Identify which cell holds the provided text, then report its [x, y] central coordinate. 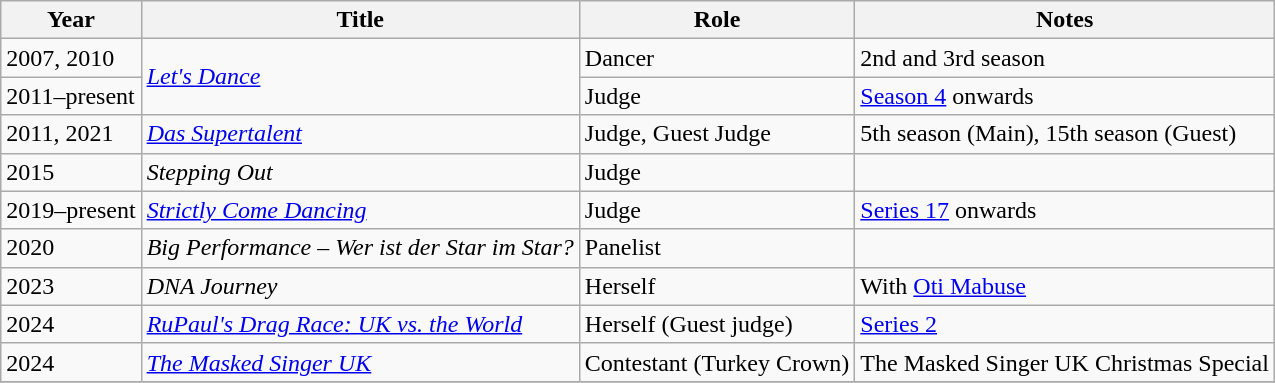
Strictly Come Dancing [360, 210]
Season 4 onwards [1065, 96]
Dancer [717, 58]
Role [717, 20]
The Masked Singer UK Christmas Special [1065, 362]
5th season (Main), 15th season (Guest) [1065, 134]
Title [360, 20]
Big Performance – Wer ist der Star im Star? [360, 248]
Stepping Out [360, 172]
The Masked Singer UK [360, 362]
2nd and 3rd season [1065, 58]
Year [71, 20]
2011–present [71, 96]
2015 [71, 172]
Judge, Guest Judge [717, 134]
2007, 2010 [71, 58]
2023 [71, 286]
Notes [1065, 20]
2020 [71, 248]
Herself (Guest judge) [717, 324]
Panelist [717, 248]
Contestant (Turkey Crown) [717, 362]
Series 17 onwards [1065, 210]
2011, 2021 [71, 134]
DNA Journey [360, 286]
With Oti Mabuse [1065, 286]
Series 2 [1065, 324]
2019–present [71, 210]
Let's Dance [360, 77]
Herself [717, 286]
RuPaul's Drag Race: UK vs. the World [360, 324]
Das Supertalent [360, 134]
